For the text-containing cell, return its midpoint in [X, Y] coordinate format. 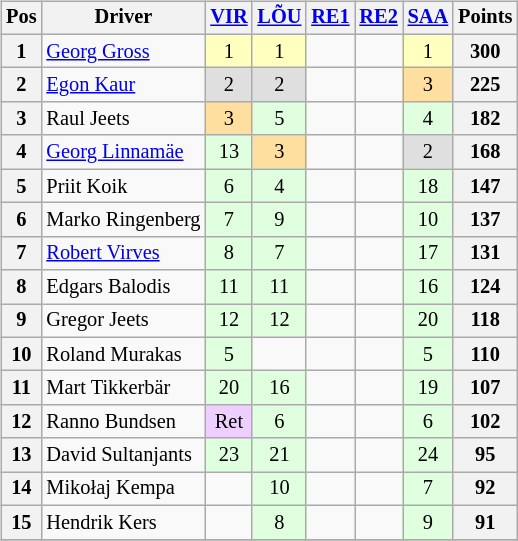
118 [485, 321]
RE2 [378, 18]
107 [485, 388]
Raul Jeets [123, 119]
Mart Tikkerbär [123, 388]
Edgars Balodis [123, 287]
124 [485, 287]
91 [485, 522]
Marko Ringenberg [123, 220]
SAA [428, 18]
300 [485, 51]
Georg Gross [123, 51]
17 [428, 253]
95 [485, 455]
225 [485, 85]
18 [428, 186]
Gregor Jeets [123, 321]
131 [485, 253]
102 [485, 422]
VIR [228, 18]
Priit Koik [123, 186]
92 [485, 489]
147 [485, 186]
137 [485, 220]
Robert Virves [123, 253]
23 [228, 455]
Ranno Bundsen [123, 422]
19 [428, 388]
110 [485, 354]
168 [485, 152]
Georg Linnamäe [123, 152]
Pos [21, 18]
21 [279, 455]
Egon Kaur [123, 85]
LÕU [279, 18]
David Sultanjants [123, 455]
15 [21, 522]
RE1 [330, 18]
14 [21, 489]
182 [485, 119]
Points [485, 18]
Hendrik Kers [123, 522]
Mikołaj Kempa [123, 489]
Driver [123, 18]
Roland Murakas [123, 354]
Ret [228, 422]
24 [428, 455]
